Detect which cell encompasses the target text, then output its [x, y] center coordinate. 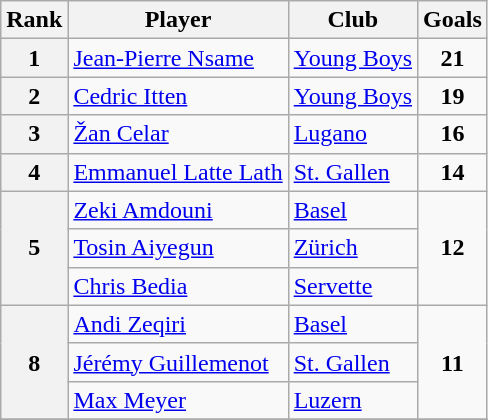
8 [34, 362]
1 [34, 58]
19 [453, 96]
Luzern [352, 400]
Jean-Pierre Nsame [178, 58]
Player [178, 20]
Žan Celar [178, 134]
Jérémy Guillemenot [178, 362]
Zeki Amdouni [178, 210]
Andi Zeqiri [178, 324]
Rank [34, 20]
Tosin Aiyegun [178, 248]
Chris Bedia [178, 286]
Goals [453, 20]
5 [34, 248]
Emmanuel Latte Lath [178, 172]
14 [453, 172]
Cedric Itten [178, 96]
Servette [352, 286]
Zürich [352, 248]
11 [453, 362]
2 [34, 96]
3 [34, 134]
4 [34, 172]
Club [352, 20]
Max Meyer [178, 400]
16 [453, 134]
12 [453, 248]
21 [453, 58]
Lugano [352, 134]
